Identify which cell holds the provided text, then report its [x, y] central coordinate. 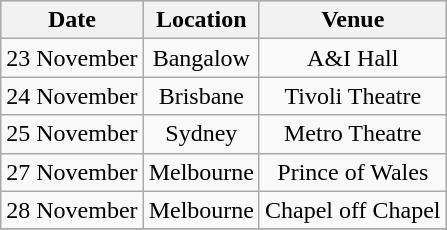
24 November [72, 96]
Venue [352, 20]
27 November [72, 172]
Metro Theatre [352, 134]
Brisbane [201, 96]
Sydney [201, 134]
Prince of Wales [352, 172]
25 November [72, 134]
Location [201, 20]
28 November [72, 210]
Bangalow [201, 58]
23 November [72, 58]
Chapel off Chapel [352, 210]
Date [72, 20]
Tivoli Theatre [352, 96]
A&I Hall [352, 58]
